Return (X, Y) of the center of cell containing provided text 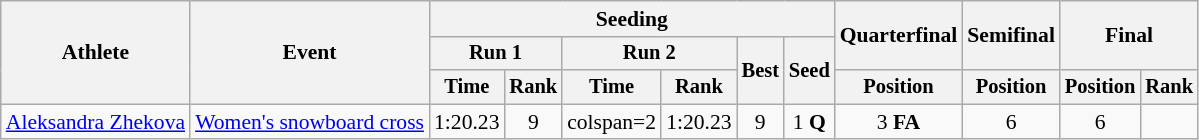
colspan=2 (612, 122)
Seed (810, 70)
Aleksandra Zhekova (96, 122)
Best (760, 70)
Women's snowboard cross (310, 122)
3 FA (899, 122)
Final (1129, 36)
Seeding (632, 19)
1 Q (810, 122)
Run 2 (650, 54)
Event (310, 52)
Semifinal (1011, 36)
Athlete (96, 52)
Run 1 (496, 54)
Quarterfinal (899, 36)
